Return (x, y) of the center of cell containing provided text 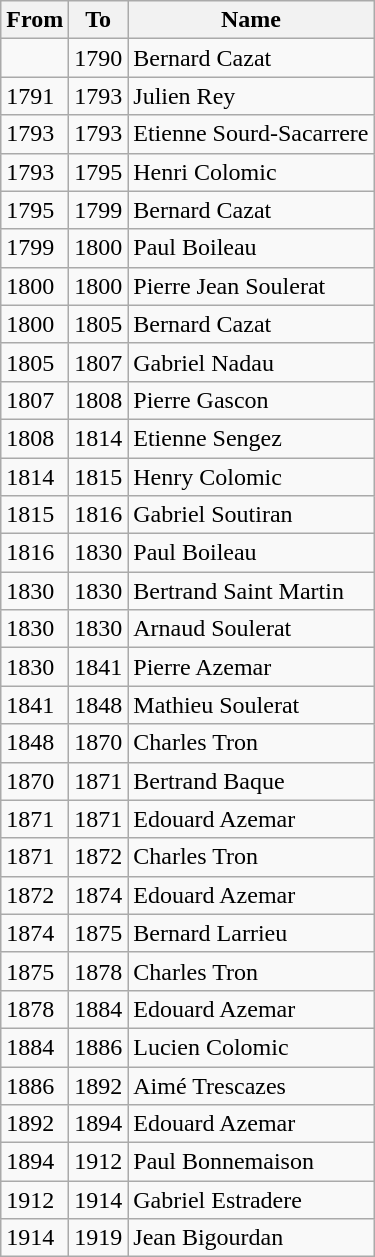
Pierre Azemar (251, 667)
Mathieu Soulerat (251, 705)
Henri Colomic (251, 172)
Jean Bigourdan (251, 1238)
Paul Bonnemaison (251, 1162)
Arnaud Soulerat (251, 629)
1919 (98, 1238)
1791 (35, 96)
Julien Rey (251, 96)
Pierre Gascon (251, 400)
Gabriel Estradere (251, 1200)
Aimé Trescazes (251, 1085)
Henry Colomic (251, 477)
Etienne Sengez (251, 438)
Gabriel Soutiran (251, 515)
From (35, 20)
Pierre Jean Soulerat (251, 286)
To (98, 20)
Lucien Colomic (251, 1047)
1790 (98, 58)
Bernard Larrieu (251, 933)
Gabriel Nadau (251, 362)
Etienne Sourd-Sacarrere (251, 134)
Name (251, 20)
Bertrand Baque (251, 781)
Bertrand Saint Martin (251, 591)
